Output the [x, y] coordinate of the center of the cell containing the given text.  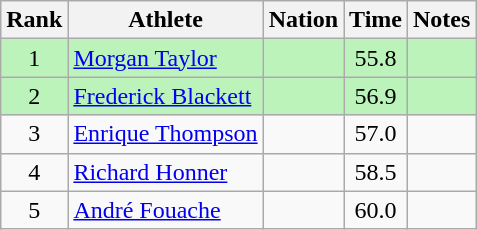
Rank [34, 20]
57.0 [376, 134]
60.0 [376, 210]
Morgan Taylor [166, 58]
Notes [442, 20]
3 [34, 134]
56.9 [376, 96]
55.8 [376, 58]
Athlete [166, 20]
Enrique Thompson [166, 134]
58.5 [376, 172]
1 [34, 58]
Frederick Blackett [166, 96]
Richard Honner [166, 172]
Nation [303, 20]
2 [34, 96]
5 [34, 210]
Time [376, 20]
André Fouache [166, 210]
4 [34, 172]
